Determine the (x, y) coordinate at the center of the cell enclosing the given text.  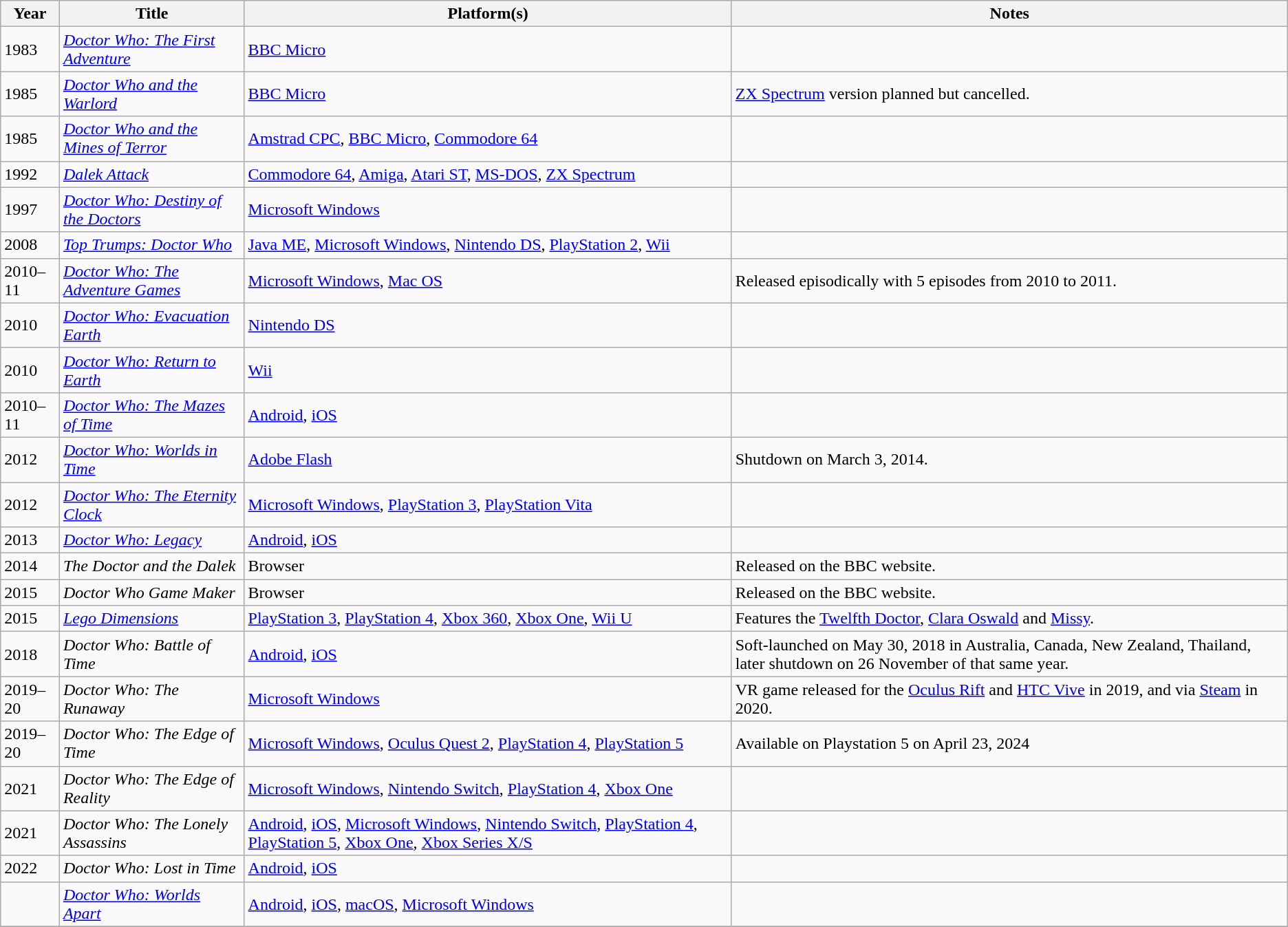
Doctor Who: Battle of Time (151, 654)
Features the Twelfth Doctor, Clara Oswald and Missy. (1009, 619)
Microsoft Windows, Mac OS (488, 281)
2008 (30, 245)
Java ME, Microsoft Windows, Nintendo DS, PlayStation 2, Wii (488, 245)
Doctor Who: Evacuation Earth (151, 325)
Title (151, 14)
Platform(s) (488, 14)
Wii (488, 370)
Doctor Who: The Edge of Reality (151, 789)
Doctor Who Game Maker (151, 593)
Year (30, 14)
PlayStation 3, PlayStation 4, Xbox 360, Xbox One, Wii U (488, 619)
Lego Dimensions (151, 619)
Doctor Who: Worlds Apart (151, 904)
Doctor Who and the Mines of Terror (151, 139)
2018 (30, 654)
Available on Playstation 5 on April 23, 2024 (1009, 743)
Amstrad CPC, BBC Micro, Commodore 64 (488, 139)
Doctor Who and the Warlord (151, 94)
The Doctor and the Dalek (151, 566)
1983 (30, 50)
VR game released for the Oculus Rift and HTC Vive in 2019, and via Steam in 2020. (1009, 699)
Doctor Who: The Lonely Assassins (151, 833)
Doctor Who: The Mazes of Time (151, 414)
Doctor Who: The Edge of Time (151, 743)
Doctor Who: The Runaway (151, 699)
Doctor Who: Return to Earth (151, 370)
Microsoft Windows, PlayStation 3, PlayStation Vita (488, 504)
Doctor Who: The First Adventure (151, 50)
Doctor Who: Worlds in Time (151, 460)
Nintendo DS (488, 325)
Dalek Attack (151, 174)
ZX Spectrum version planned but cancelled. (1009, 94)
Doctor Who: Destiny of the Doctors (151, 209)
Doctor Who: The Adventure Games (151, 281)
Notes (1009, 14)
Microsoft Windows, Oculus Quest 2, PlayStation 4, PlayStation 5 (488, 743)
Top Trumps: Doctor Who (151, 245)
1992 (30, 174)
Commodore 64, Amiga, Atari ST, MS-DOS, ZX Spectrum (488, 174)
2014 (30, 566)
Adobe Flash (488, 460)
Doctor Who: The Eternity Clock (151, 504)
Android, iOS, Microsoft Windows, Nintendo Switch, PlayStation 4, PlayStation 5, Xbox One, Xbox Series X/S (488, 833)
Microsoft Windows, Nintendo Switch, PlayStation 4, Xbox One (488, 789)
1997 (30, 209)
Released episodically with 5 episodes from 2010 to 2011. (1009, 281)
Doctor Who: Lost in Time (151, 869)
2022 (30, 869)
Shutdown on March 3, 2014. (1009, 460)
Android, iOS, macOS, Microsoft Windows (488, 904)
Doctor Who: Legacy (151, 540)
2013 (30, 540)
Soft-launched on May 30, 2018 in Australia, Canada, New Zealand, Thailand, later shutdown on 26 November of that same year. (1009, 654)
